Provide the (x, y) coordinate of the cell's center where the given text is located.  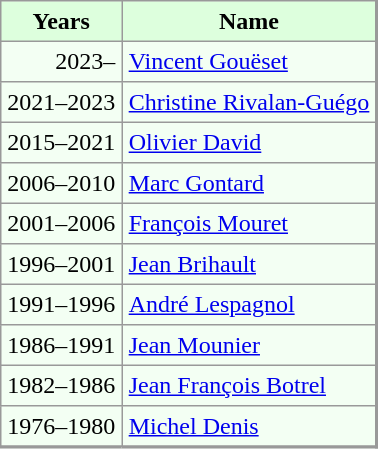
1982–1986 (61, 385)
2006–2010 (61, 183)
2023– (61, 61)
Marc Gontard (250, 183)
Jean Mounier (250, 345)
Jean François Botrel (250, 385)
Jean Brihault (250, 264)
1976–1980 (61, 426)
1991–1996 (61, 304)
Vincent Gouëset (250, 61)
2021–2023 (61, 102)
Christine Rivalan-Guégo (250, 102)
Name (250, 21)
1986–1991 (61, 345)
2015–2021 (61, 142)
2001–2006 (61, 223)
Michel Denis (250, 426)
André Lespagnol (250, 304)
Years (61, 21)
François Mouret (250, 223)
1996–2001 (61, 264)
Olivier David (250, 142)
